Detect which cell encompasses the target text, then output its (x, y) center coordinate. 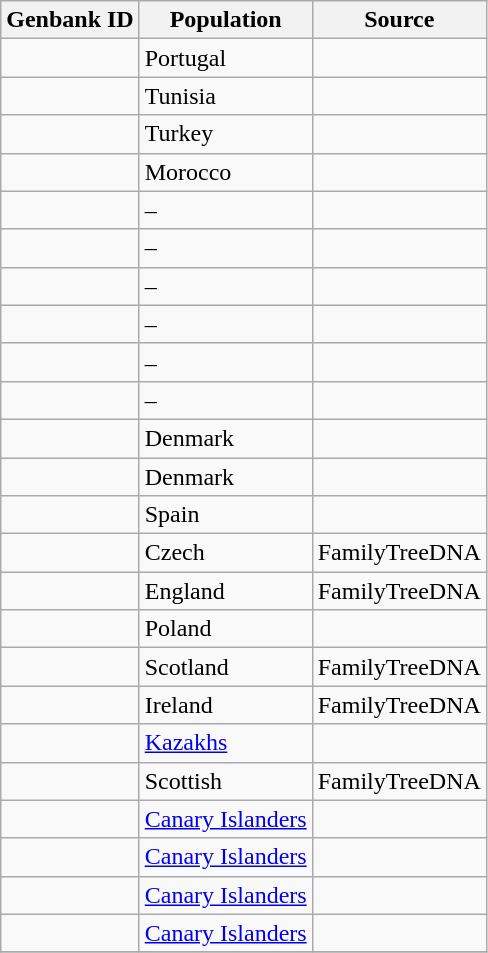
Spain (226, 515)
Scottish (226, 781)
Kazakhs (226, 743)
Population (226, 20)
Morocco (226, 172)
Czech (226, 553)
Ireland (226, 705)
Scotland (226, 667)
Genbank ID (70, 20)
England (226, 591)
Poland (226, 629)
Tunisia (226, 96)
Portugal (226, 58)
Source (399, 20)
Turkey (226, 134)
